Capture the cell that displays the provided text and extract its [x, y] central coordinate. 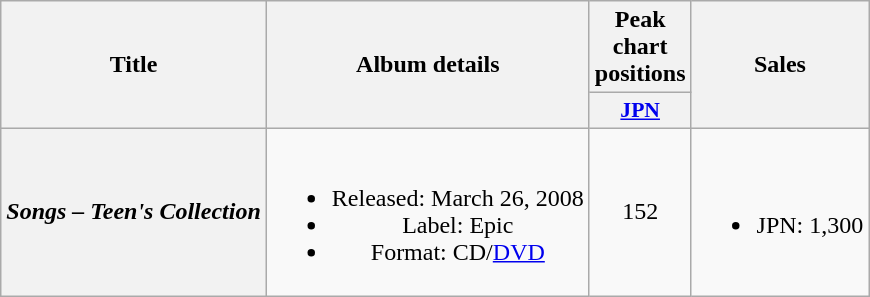
Songs – Teen's Collection [134, 212]
Title [134, 65]
Peak chart positions [640, 47]
152 [640, 212]
Album details [428, 65]
JPN [640, 111]
JPN: 1,300 [780, 212]
Sales [780, 65]
Released: March 26, 2008 Label: EpicFormat: CD/DVD [428, 212]
